Provide the [x, y] coordinate of the cell's center where the given text is located.  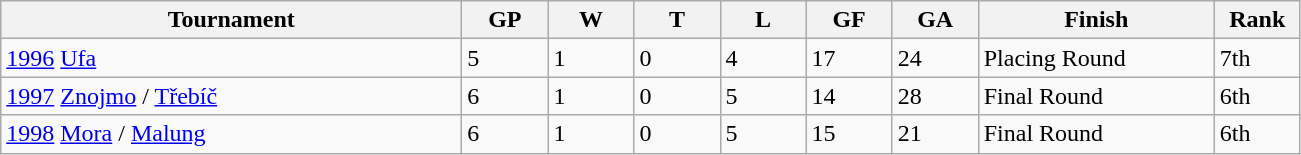
GF [849, 20]
14 [849, 96]
7th [1257, 58]
Placing Round [1096, 58]
21 [935, 134]
Tournament [232, 20]
Rank [1257, 20]
24 [935, 58]
1996 Ufa [232, 58]
1998 Mora / Malung [232, 134]
15 [849, 134]
GP [505, 20]
GA [935, 20]
L [763, 20]
W [591, 20]
T [677, 20]
Finish [1096, 20]
1997 Znojmo / Třebíč [232, 96]
28 [935, 96]
4 [763, 58]
17 [849, 58]
